Search for the cell housing the specified text and yield its (X, Y) center coordinate. 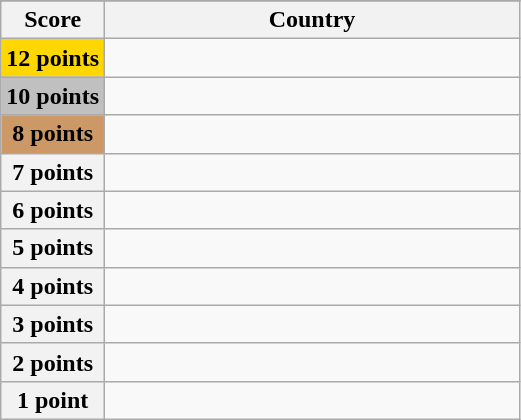
12 points (53, 58)
7 points (53, 172)
8 points (53, 134)
5 points (53, 248)
Country (312, 20)
3 points (53, 324)
Score (53, 20)
10 points (53, 96)
6 points (53, 210)
1 point (53, 400)
2 points (53, 362)
4 points (53, 286)
